Identify which cell holds the provided text, then report its [X, Y] central coordinate. 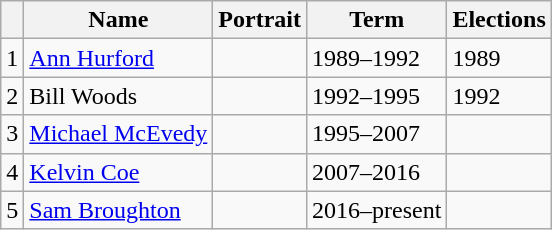
Elections [499, 20]
1989–1992 [376, 58]
Portrait [260, 20]
Term [376, 20]
2016–present [376, 210]
1992–1995 [376, 96]
Ann Hurford [118, 58]
Name [118, 20]
1989 [499, 58]
Bill Woods [118, 96]
4 [12, 172]
1995–2007 [376, 134]
Michael McEvedy [118, 134]
1 [12, 58]
Kelvin Coe [118, 172]
2 [12, 96]
3 [12, 134]
5 [12, 210]
2007–2016 [376, 172]
1992 [499, 96]
Sam Broughton [118, 210]
